Determine the [X, Y] coordinate at the center of the cell enclosing the given text.  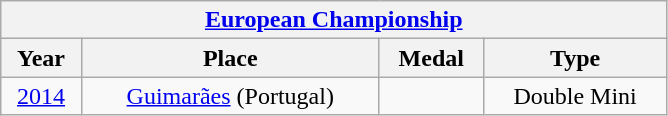
Place [230, 58]
European Championship [334, 20]
2014 [42, 96]
Year [42, 58]
Double Mini [574, 96]
Medal [431, 58]
Type [574, 58]
Guimarães (Portugal) [230, 96]
